Scan for the cell matching the given text and deliver its [X, Y] coordinate at center. 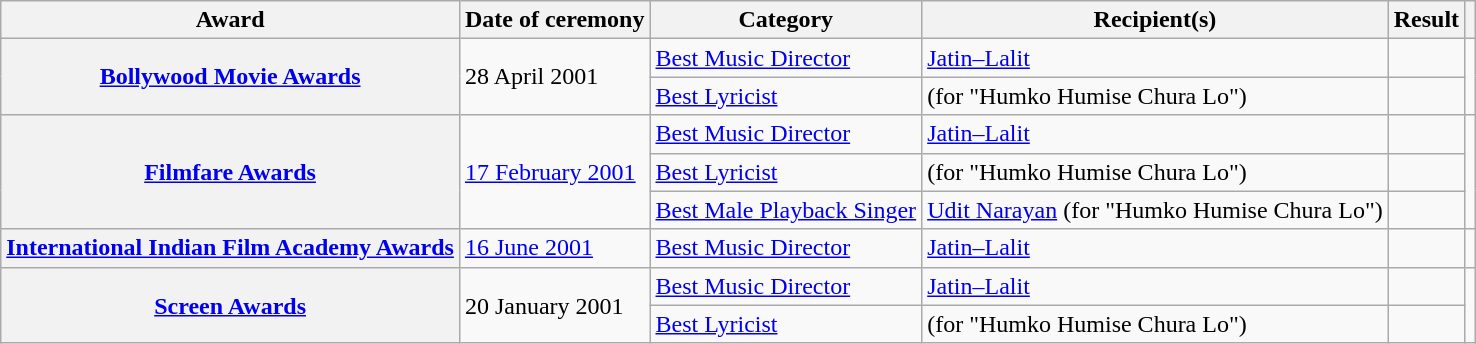
Screen Awards [230, 305]
28 April 2001 [554, 77]
Filmfare Awards [230, 172]
17 February 2001 [554, 172]
Award [230, 20]
Category [786, 20]
International Indian Film Academy Awards [230, 248]
Bollywood Movie Awards [230, 77]
Best Male Playback Singer [786, 210]
Recipient(s) [1156, 20]
16 June 2001 [554, 248]
Result [1426, 20]
Date of ceremony [554, 20]
Udit Narayan (for "Humko Humise Chura Lo") [1156, 210]
20 January 2001 [554, 305]
